Return (X, Y) of the center of cell containing provided text 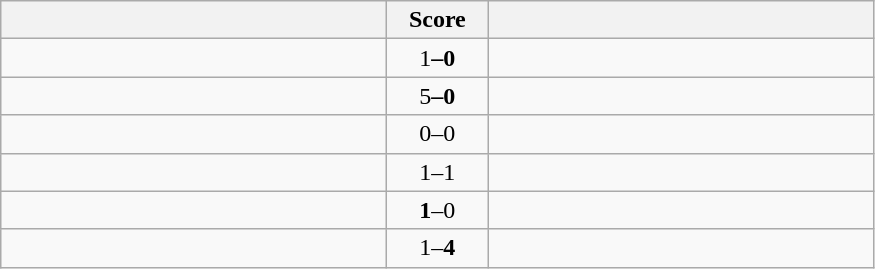
1–1 (438, 172)
Score (438, 20)
1–4 (438, 248)
5–0 (438, 96)
0–0 (438, 134)
